Return (x, y) of the center of cell containing provided text 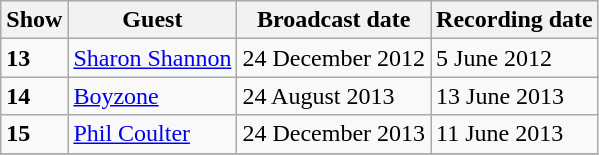
24 August 2013 (334, 96)
Phil Coulter (152, 134)
Guest (152, 20)
11 June 2013 (515, 134)
Show (34, 20)
Recording date (515, 20)
Broadcast date (334, 20)
24 December 2013 (334, 134)
Sharon Shannon (152, 58)
14 (34, 96)
13 (34, 58)
Boyzone (152, 96)
5 June 2012 (515, 58)
24 December 2012 (334, 58)
13 June 2013 (515, 96)
15 (34, 134)
